Find where the given text appears and provide that cell's center as [X, Y] coordinate. 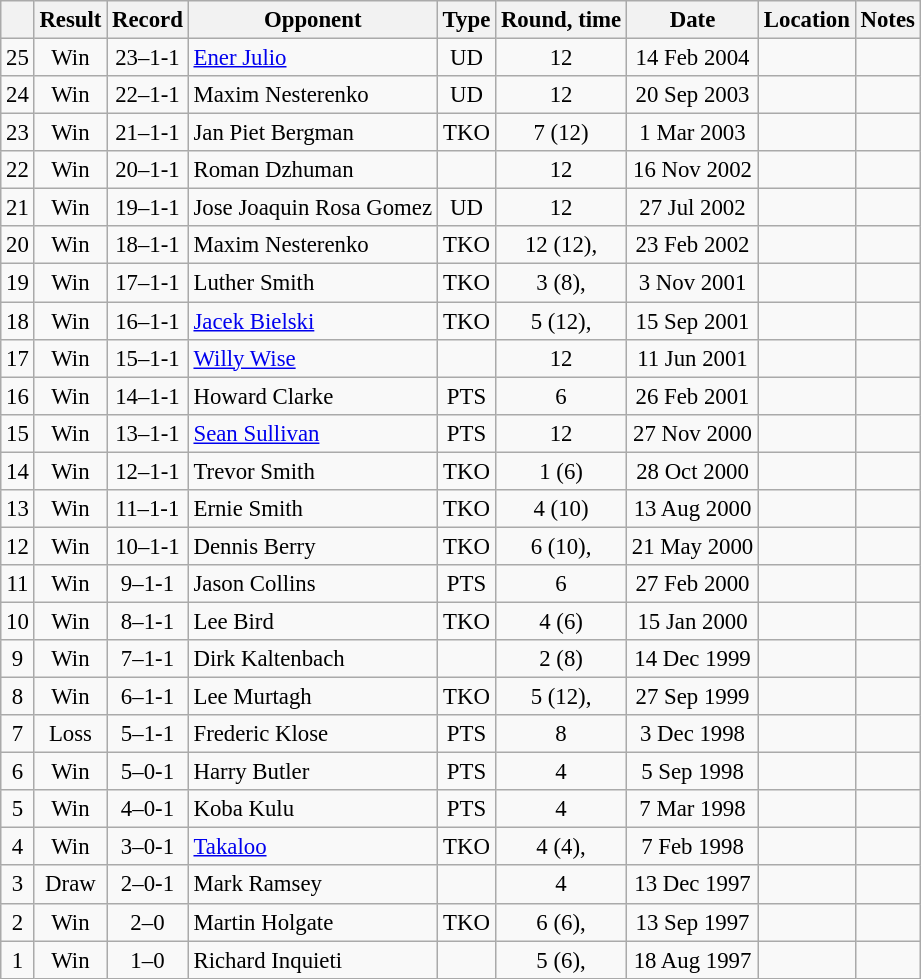
9 [18, 659]
3 Nov 2001 [692, 283]
21 May 2000 [692, 546]
1 [18, 960]
18–1-1 [148, 245]
2 (8) [562, 659]
23–1-1 [148, 58]
24 [18, 95]
Lee Bird [312, 621]
14 [18, 471]
Location [808, 20]
Sean Sullivan [312, 433]
22–1-1 [148, 95]
4 (10) [562, 509]
1 (6) [562, 471]
Result [70, 20]
21–1-1 [148, 133]
Frederic Klose [312, 734]
27 Jul 2002 [692, 208]
Trevor Smith [312, 471]
25 [18, 58]
16 [18, 396]
7–1-1 [148, 659]
Howard Clarke [312, 396]
8–1-1 [148, 621]
Harry Butler [312, 772]
6 (10), [562, 546]
1 Mar 2003 [692, 133]
12 (12), [562, 245]
Date [692, 20]
3–0-1 [148, 847]
Notes [888, 20]
13 Aug 2000 [692, 509]
2–0-1 [148, 885]
Record [148, 20]
27 Feb 2000 [692, 584]
Jacek Bielski [312, 321]
16–1-1 [148, 321]
13 Dec 1997 [692, 885]
Jose Joaquin Rosa Gomez [312, 208]
9–1-1 [148, 584]
Lee Murtagh [312, 697]
22 [18, 170]
Dirk Kaltenbach [312, 659]
Draw [70, 885]
13 Sep 1997 [692, 922]
15 Sep 2001 [692, 321]
Jan Piet Bergman [312, 133]
27 Sep 1999 [692, 697]
Takaloo [312, 847]
Ener Julio [312, 58]
14–1-1 [148, 396]
Type [466, 20]
17–1-1 [148, 283]
Dennis Berry [312, 546]
13–1-1 [148, 433]
2–0 [148, 922]
15 [18, 433]
16 Nov 2002 [692, 170]
14 Dec 1999 [692, 659]
7 [18, 734]
Luther Smith [312, 283]
13 [18, 509]
23 Feb 2002 [692, 245]
11 [18, 584]
5–1-1 [148, 734]
5 Sep 1998 [692, 772]
20 [18, 245]
2 [18, 922]
Round, time [562, 20]
4 (6) [562, 621]
Ernie Smith [312, 509]
Jason Collins [312, 584]
Martin Holgate [312, 922]
6–1-1 [148, 697]
3 Dec 1998 [692, 734]
14 Feb 2004 [692, 58]
Koba Kulu [312, 809]
5–0-1 [148, 772]
20–1-1 [148, 170]
Mark Ramsey [312, 885]
18 Aug 1997 [692, 960]
5 [18, 809]
5 (6), [562, 960]
15 Jan 2000 [692, 621]
3 [18, 885]
17 [18, 358]
26 Feb 2001 [692, 396]
4 (4), [562, 847]
3 (8), [562, 283]
Willy Wise [312, 358]
10 [18, 621]
1–0 [148, 960]
12–1-1 [148, 471]
Richard Inquieti [312, 960]
11–1-1 [148, 509]
Roman Dzhuman [312, 170]
19 [18, 283]
6 (6), [562, 922]
Opponent [312, 20]
21 [18, 208]
23 [18, 133]
18 [18, 321]
10–1-1 [148, 546]
28 Oct 2000 [692, 471]
Loss [70, 734]
11 Jun 2001 [692, 358]
7 (12) [562, 133]
4–0-1 [148, 809]
19–1-1 [148, 208]
7 Feb 1998 [692, 847]
7 Mar 1998 [692, 809]
27 Nov 2000 [692, 433]
15–1-1 [148, 358]
20 Sep 2003 [692, 95]
